From the cell containing the given text, extract its center point as (X, Y) coordinate. 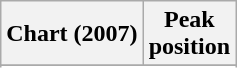
Chart (2007) (72, 34)
Peak position (189, 34)
